Return the [x, y] coordinate for the center point of the cell that contains the specified text.  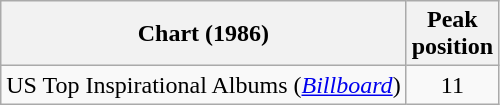
Chart (1986) [204, 34]
Peakposition [452, 34]
US Top Inspirational Albums (Billboard) [204, 85]
11 [452, 85]
